Scan for the cell matching the given text and deliver its [X, Y] coordinate at center. 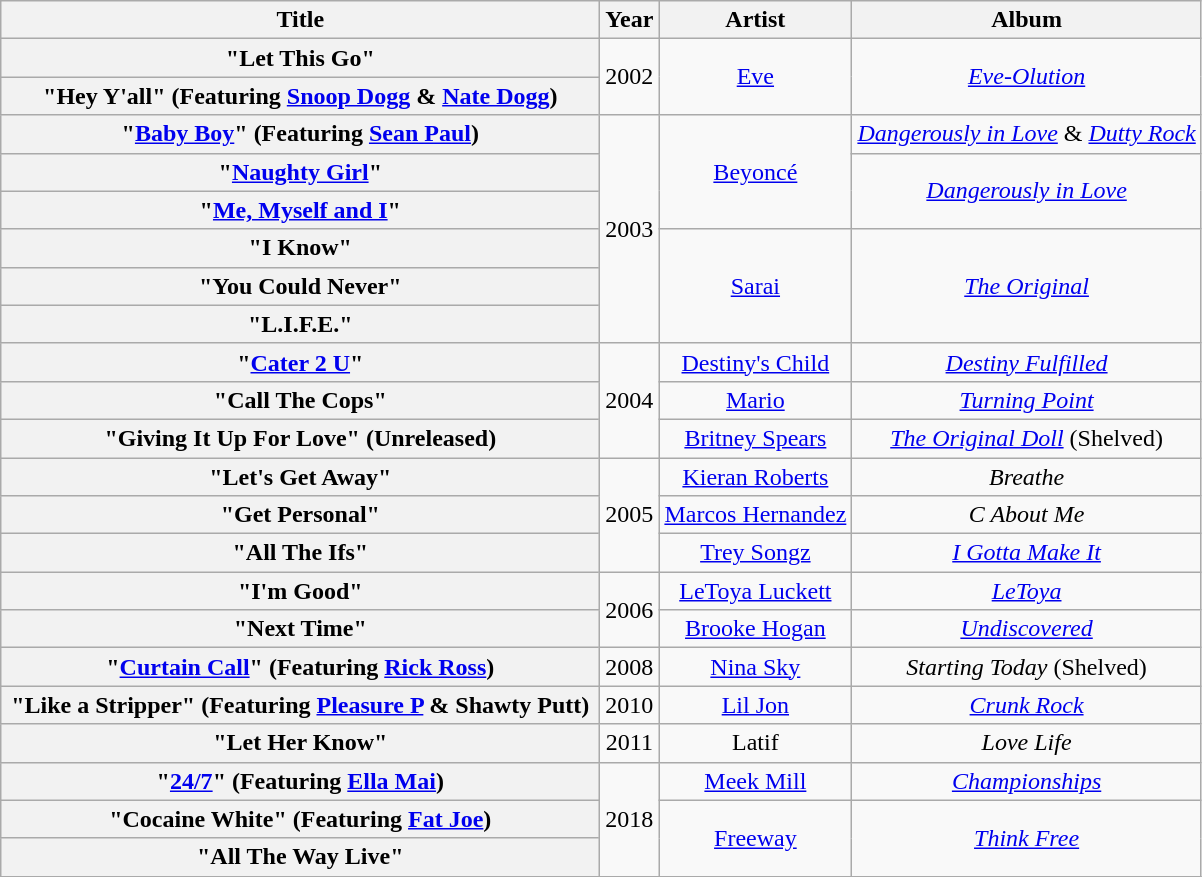
"Baby Boy" (Featuring Sean Paul) [300, 134]
"Hey Y'all" (Featuring Snoop Dogg & Nate Dogg) [300, 96]
"Cater 2 U" [300, 362]
2018 [630, 819]
Freeway [756, 838]
"Like a Stripper" (Featuring Pleasure P & Shawty Putt) [300, 705]
Latif [756, 743]
Dangerously in Love & Dutty Rock [1026, 134]
Breathe [1026, 477]
"24/7" (Featuring Ella Mai) [300, 781]
I Gotta Make It [1026, 553]
"Let Her Know" [300, 743]
"All The Way Live" [300, 857]
Destiny Fulfilled [1026, 362]
Nina Sky [756, 667]
2004 [630, 400]
LeToya [1026, 591]
Marcos Hernandez [756, 515]
Beyoncé [756, 172]
Love Life [1026, 743]
2008 [630, 667]
Think Free [1026, 838]
"You Could Never" [300, 286]
Title [300, 20]
The Original Doll (Shelved) [1026, 438]
Meek Mill [756, 781]
LeToya Luckett [756, 591]
"Get Personal" [300, 515]
"Next Time" [300, 629]
"All The Ifs" [300, 553]
Eve [756, 77]
Championships [1026, 781]
"Naughty Girl" [300, 172]
"Call The Cops" [300, 400]
2002 [630, 77]
Destiny's Child [756, 362]
"I'm Good" [300, 591]
Year [630, 20]
Brooke Hogan [756, 629]
"Let This Go" [300, 58]
2006 [630, 610]
Crunk Rock [1026, 705]
Starting Today (Shelved) [1026, 667]
Undiscovered [1026, 629]
2010 [630, 705]
"Giving It Up For Love" (Unreleased) [300, 438]
Dangerously in Love [1026, 191]
"I Know" [300, 248]
Eve-Olution [1026, 77]
"Let's Get Away" [300, 477]
Sarai [756, 286]
Kieran Roberts [756, 477]
2005 [630, 515]
Turning Point [1026, 400]
"Cocaine White" (Featuring Fat Joe) [300, 819]
"Me, Myself and I" [300, 210]
Trey Songz [756, 553]
2011 [630, 743]
Britney Spears [756, 438]
Lil Jon [756, 705]
C About Me [1026, 515]
Album [1026, 20]
"Curtain Call" (Featuring Rick Ross) [300, 667]
Artist [756, 20]
"L.I.F.E." [300, 324]
The Original [1026, 286]
Mario [756, 400]
2003 [630, 229]
